Return [X, Y] of the center of cell containing provided text 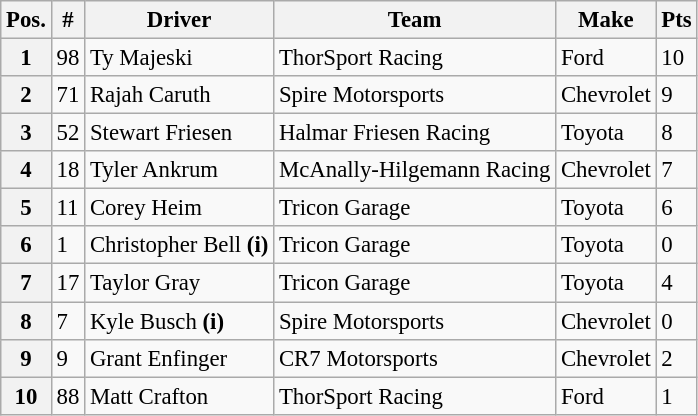
Grant Enfinger [180, 358]
17 [68, 283]
18 [68, 170]
98 [68, 58]
Make [606, 20]
Tyler Ankrum [180, 170]
Halmar Friesen Racing [415, 133]
Pos. [26, 20]
Taylor Gray [180, 283]
Driver [180, 20]
McAnally-Hilgemann Racing [415, 170]
3 [26, 133]
Stewart Friesen [180, 133]
Christopher Bell (i) [180, 245]
Ty Majeski [180, 58]
11 [68, 208]
Matt Crafton [180, 396]
5 [26, 208]
# [68, 20]
Rajah Caruth [180, 95]
71 [68, 95]
Corey Heim [180, 208]
CR7 Motorsports [415, 358]
Team [415, 20]
Pts [676, 20]
Kyle Busch (i) [180, 321]
52 [68, 133]
88 [68, 396]
